Determine the (x, y) coordinate at the center of the cell enclosing the given text.  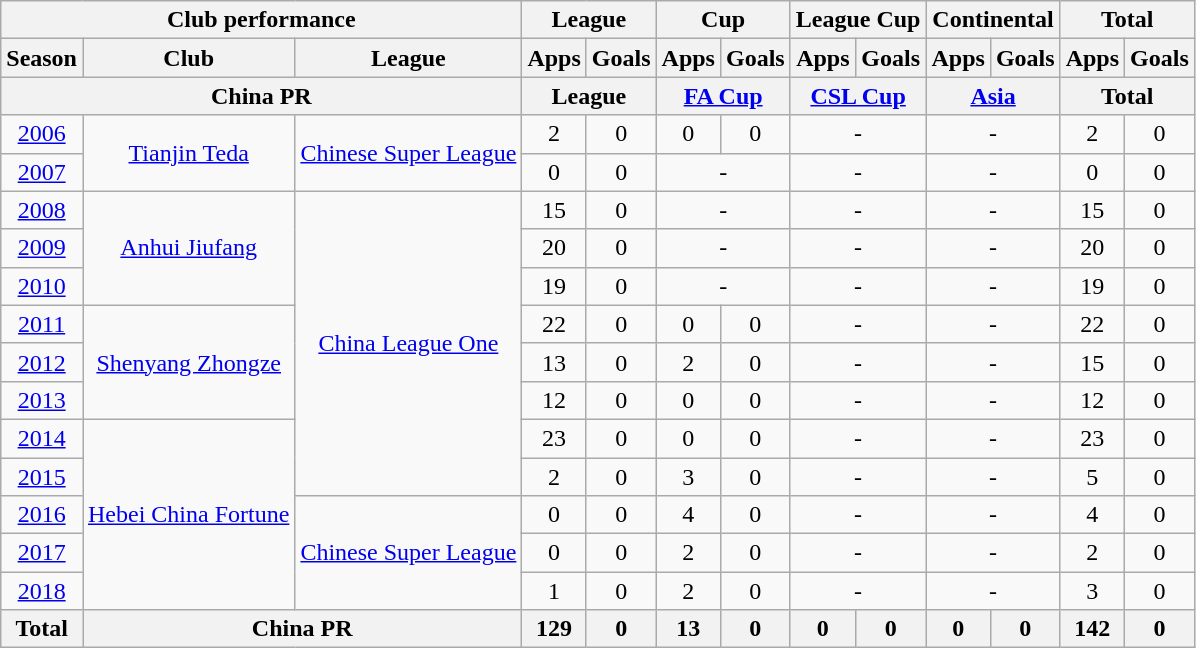
Season (42, 58)
Shenyang Zhongze (188, 362)
Hebei China Fortune (188, 514)
2009 (42, 248)
2014 (42, 438)
142 (1092, 629)
2012 (42, 362)
2015 (42, 477)
5 (1092, 477)
CSL Cup (858, 96)
Club performance (262, 20)
League Cup (858, 20)
China League One (408, 343)
2006 (42, 134)
FA Cup (723, 96)
1 (554, 591)
Cup (723, 20)
129 (554, 629)
2010 (42, 286)
Tianjin Teda (188, 153)
Anhui Jiufang (188, 248)
Club (188, 58)
2008 (42, 210)
2007 (42, 172)
2017 (42, 553)
Asia (993, 96)
2013 (42, 400)
2018 (42, 591)
2011 (42, 324)
Continental (993, 20)
2016 (42, 515)
